Extract the [X, Y] coordinate from the center of the cell holding the provided text.  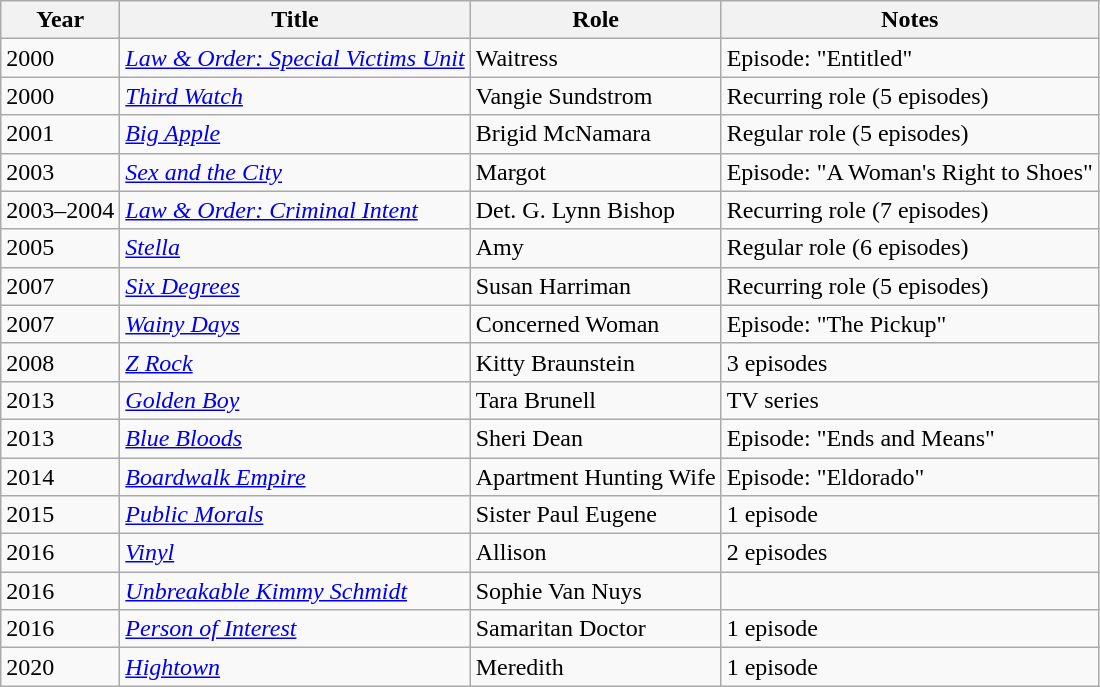
TV series [910, 400]
2003–2004 [60, 210]
Law & Order: Special Victims Unit [295, 58]
2015 [60, 515]
Year [60, 20]
Title [295, 20]
Episode: "The Pickup" [910, 324]
Episode: "Eldorado" [910, 477]
Regular role (6 episodes) [910, 248]
2008 [60, 362]
Blue Bloods [295, 438]
Stella [295, 248]
Regular role (5 episodes) [910, 134]
3 episodes [910, 362]
Episode: "Entitled" [910, 58]
2 episodes [910, 553]
Third Watch [295, 96]
Margot [596, 172]
Concerned Woman [596, 324]
Public Morals [295, 515]
Tara Brunell [596, 400]
2001 [60, 134]
Six Degrees [295, 286]
Vangie Sundstrom [596, 96]
Waitress [596, 58]
Law & Order: Criminal Intent [295, 210]
Golden Boy [295, 400]
Z Rock [295, 362]
2003 [60, 172]
Episode: "Ends and Means" [910, 438]
2014 [60, 477]
Episode: "A Woman's Right to Shoes" [910, 172]
Sister Paul Eugene [596, 515]
Big Apple [295, 134]
Amy [596, 248]
Allison [596, 553]
Sex and the City [295, 172]
2020 [60, 667]
Samaritan Doctor [596, 629]
Hightown [295, 667]
Sophie Van Nuys [596, 591]
Unbreakable Kimmy Schmidt [295, 591]
Recurring role (7 episodes) [910, 210]
Apartment Hunting Wife [596, 477]
2005 [60, 248]
Meredith [596, 667]
Susan Harriman [596, 286]
Notes [910, 20]
Person of Interest [295, 629]
Det. G. Lynn Bishop [596, 210]
Brigid McNamara [596, 134]
Wainy Days [295, 324]
Sheri Dean [596, 438]
Kitty Braunstein [596, 362]
Boardwalk Empire [295, 477]
Vinyl [295, 553]
Role [596, 20]
